Capture the cell that displays the provided text and extract its (x, y) central coordinate. 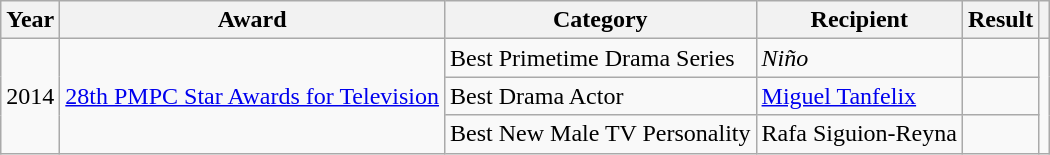
Best Drama Actor (600, 96)
Award (252, 20)
Niño (859, 58)
Best New Male TV Personality (600, 134)
Year (30, 20)
28th PMPC Star Awards for Television (252, 96)
Best Primetime Drama Series (600, 58)
Recipient (859, 20)
Category (600, 20)
2014 (30, 96)
Result (1000, 20)
Rafa Siguion-Reyna (859, 134)
Miguel Tanfelix (859, 96)
